Identify which cell holds the provided text, then report its (x, y) central coordinate. 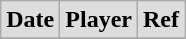
Player (99, 20)
Ref (160, 20)
Date (30, 20)
